Find where the given text appears and provide that cell's center as [x, y] coordinate. 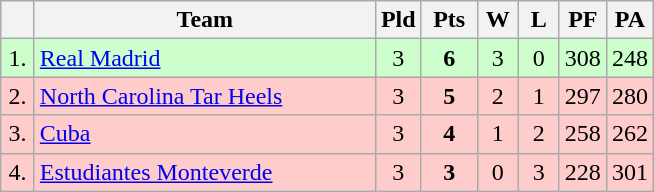
248 [630, 58]
258 [582, 134]
6 [449, 58]
4. [18, 172]
297 [582, 96]
Team [204, 20]
North Carolina Tar Heels [204, 96]
Estudiantes Monteverde [204, 172]
Pld [398, 20]
228 [582, 172]
L [538, 20]
Pts [449, 20]
4 [449, 134]
W [498, 20]
3. [18, 134]
280 [630, 96]
308 [582, 58]
1. [18, 58]
5 [449, 96]
262 [630, 134]
Real Madrid [204, 58]
PF [582, 20]
Cuba [204, 134]
PA [630, 20]
2. [18, 96]
301 [630, 172]
